For the text-containing cell, return its midpoint in (x, y) coordinate format. 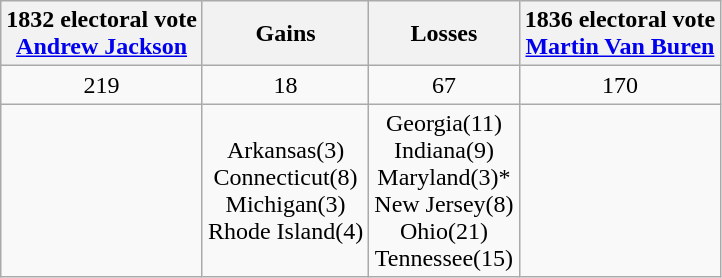
67 (444, 85)
Georgia(11)Indiana(9)Maryland(3)*New Jersey(8)Ohio(21)Tennessee(15) (444, 190)
1832 electoral voteAndrew Jackson (102, 34)
18 (285, 85)
Arkansas(3)Connecticut(8)Michigan(3)Rhode Island(4) (285, 190)
Losses (444, 34)
219 (102, 85)
Gains (285, 34)
1836 electoral voteMartin Van Buren (620, 34)
170 (620, 85)
